Pinpoint the cell where the given text exists, returning its [x, y] midpoint coordinate. 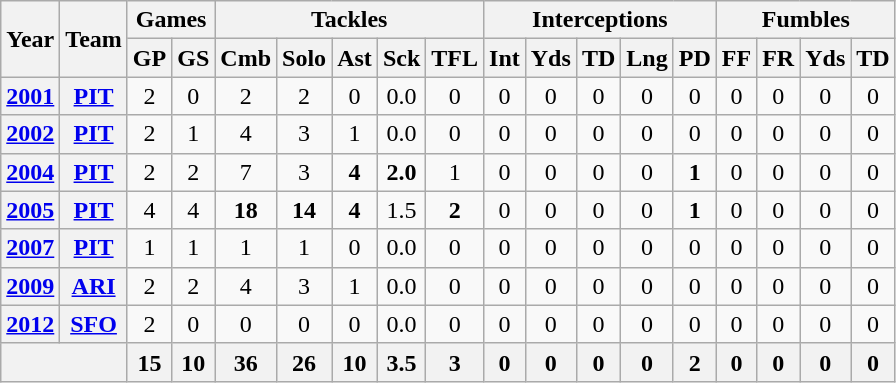
FF [736, 58]
GP [149, 58]
SFO [94, 324]
7 [246, 172]
Cmb [246, 58]
15 [149, 362]
Interceptions [600, 20]
2001 [30, 96]
Fumbles [806, 20]
Lng [647, 58]
ARI [94, 286]
36 [246, 362]
Games [170, 20]
2005 [30, 210]
2.0 [401, 172]
TFL [455, 58]
Int [505, 58]
1.5 [401, 210]
GS [194, 58]
Solo [304, 58]
Ast [355, 58]
26 [304, 362]
14 [304, 210]
18 [246, 210]
2004 [30, 172]
2012 [30, 324]
3.5 [401, 362]
FR [778, 58]
PD [694, 58]
Tackles [350, 20]
Year [30, 39]
Sck [401, 58]
2002 [30, 134]
2009 [30, 286]
2007 [30, 248]
Team [94, 39]
